Determine the [x, y] coordinate at the center of the cell enclosing the given text.  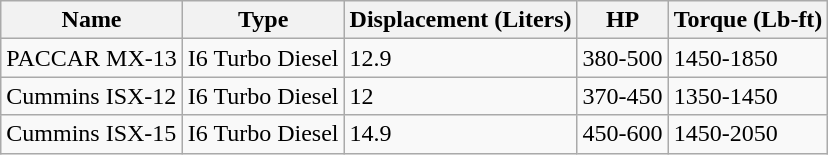
Type [263, 20]
Cummins ISX-15 [92, 134]
Torque (Lb-ft) [748, 20]
12.9 [460, 58]
450-600 [622, 134]
1450-2050 [748, 134]
12 [460, 96]
370-450 [622, 96]
Cummins ISX-12 [92, 96]
380-500 [622, 58]
1450-1850 [748, 58]
1350-1450 [748, 96]
Displacement (Liters) [460, 20]
PACCAR MX-13 [92, 58]
14.9 [460, 134]
HP [622, 20]
Name [92, 20]
